Scan for the cell matching the given text and deliver its [x, y] coordinate at center. 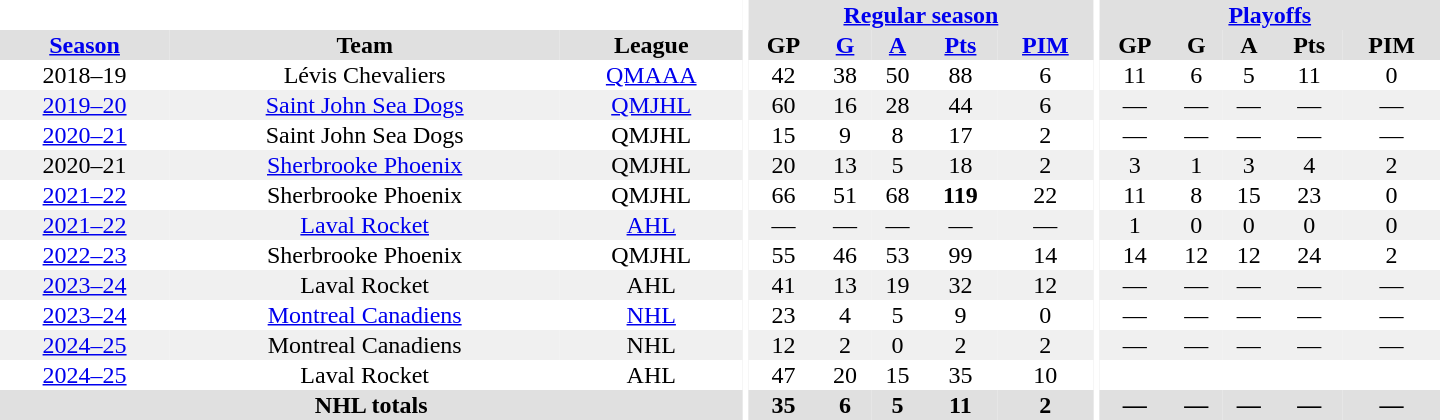
Season [84, 45]
QMAAA [651, 75]
68 [897, 195]
55 [784, 255]
47 [784, 375]
32 [960, 285]
53 [897, 255]
Lévis Chevaliers [364, 75]
2022–23 [84, 255]
2018–19 [84, 75]
99 [960, 255]
42 [784, 75]
NHL totals [371, 405]
66 [784, 195]
51 [845, 195]
38 [845, 75]
41 [784, 285]
Regular season [921, 15]
2019–20 [84, 105]
18 [960, 165]
50 [897, 75]
Team [364, 45]
119 [960, 195]
19 [897, 285]
46 [845, 255]
60 [784, 105]
16 [845, 105]
44 [960, 105]
League [651, 45]
17 [960, 135]
22 [1046, 195]
88 [960, 75]
Playoffs [1270, 15]
24 [1309, 255]
28 [897, 105]
10 [1046, 375]
